Detect which cell encompasses the target text, then output its [X, Y] center coordinate. 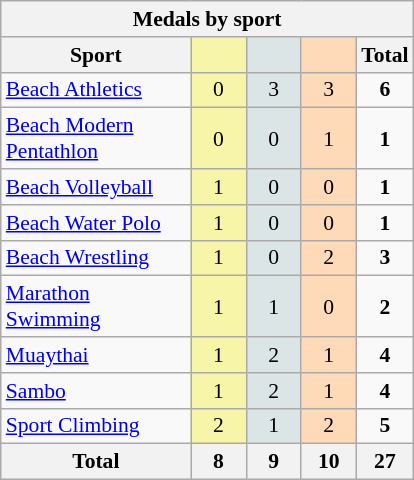
Sport Climbing [96, 426]
Beach Modern Pentathlon [96, 138]
6 [384, 90]
Medals by sport [208, 19]
27 [384, 462]
10 [328, 462]
9 [274, 462]
5 [384, 426]
8 [218, 462]
Beach Wrestling [96, 258]
Beach Athletics [96, 90]
Marathon Swimming [96, 306]
Muaythai [96, 355]
Beach Water Polo [96, 223]
Sport [96, 55]
Beach Volleyball [96, 187]
Sambo [96, 391]
